Pinpoint the cell where the given text exists, returning its (X, Y) midpoint coordinate. 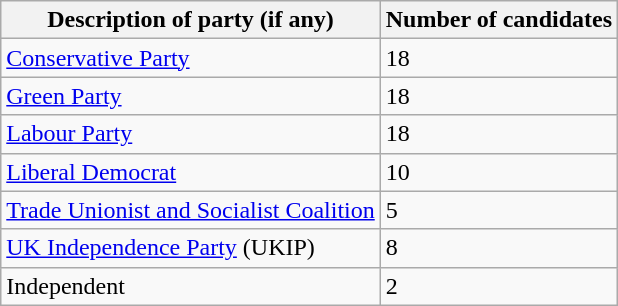
Conservative Party (191, 58)
5 (498, 210)
Trade Unionist and Socialist Coalition (191, 210)
8 (498, 248)
Independent (191, 286)
Number of candidates (498, 20)
Description of party (if any) (191, 20)
10 (498, 172)
Green Party (191, 96)
UK Independence Party (UKIP) (191, 248)
Liberal Democrat (191, 172)
2 (498, 286)
Labour Party (191, 134)
